Return the [X, Y] coordinate for the center point of the cell that contains the specified text.  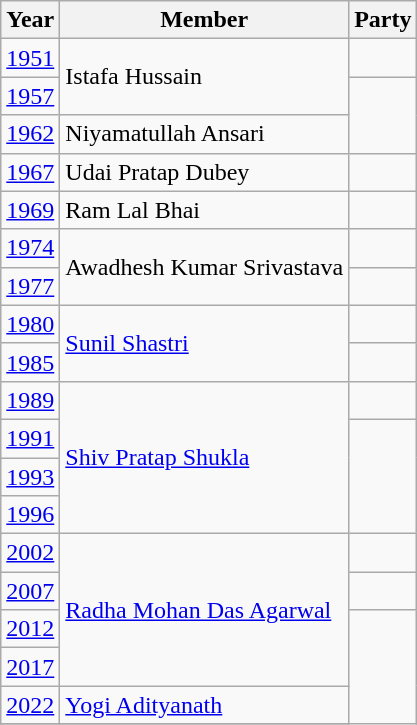
Party [383, 20]
1989 [30, 400]
1969 [30, 210]
1951 [30, 58]
1993 [30, 477]
2012 [30, 629]
2022 [30, 705]
1957 [30, 96]
Sunil Shastri [204, 343]
1996 [30, 515]
Ram Lal Bhai [204, 210]
1977 [30, 286]
1991 [30, 438]
1962 [30, 134]
2017 [30, 667]
Awadhesh Kumar Srivastava [204, 267]
Istafa Hussain [204, 77]
1967 [30, 172]
2007 [30, 591]
Member [204, 20]
Niyamatullah Ansari [204, 134]
1980 [30, 324]
Year [30, 20]
1974 [30, 248]
Udai Pratap Dubey [204, 172]
1985 [30, 362]
Radha Mohan Das Agarwal [204, 610]
2002 [30, 553]
Yogi Adityanath [204, 705]
Shiv Pratap Shukla [204, 457]
